Identify which cell holds the provided text, then report its [x, y] central coordinate. 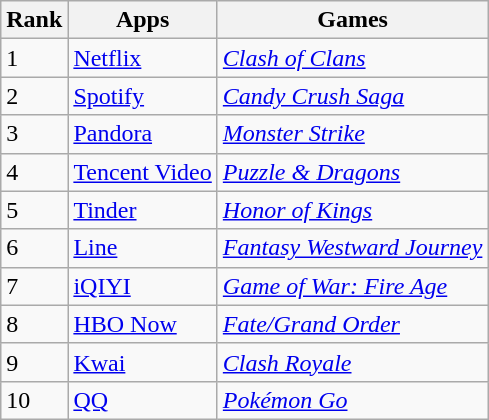
Tencent Video [142, 172]
Spotify [142, 96]
7 [34, 286]
8 [34, 324]
5 [34, 210]
6 [34, 248]
3 [34, 134]
Apps [142, 20]
Clash Royale [352, 362]
Puzzle & Dragons [352, 172]
Rank [34, 20]
HBO Now [142, 324]
2 [34, 96]
Candy Crush Saga [352, 96]
Kwai [142, 362]
Fate/Grand Order [352, 324]
Clash of Clans [352, 58]
Monster Strike [352, 134]
Pokémon Go [352, 400]
QQ [142, 400]
1 [34, 58]
Fantasy Westward Journey [352, 248]
Line [142, 248]
9 [34, 362]
Tinder [142, 210]
Netflix [142, 58]
Pandora [142, 134]
Games [352, 20]
iQIYI [142, 286]
10 [34, 400]
Honor of Kings [352, 210]
Game of War: Fire Age [352, 286]
4 [34, 172]
